Identify which cell holds the provided text, then report its [x, y] central coordinate. 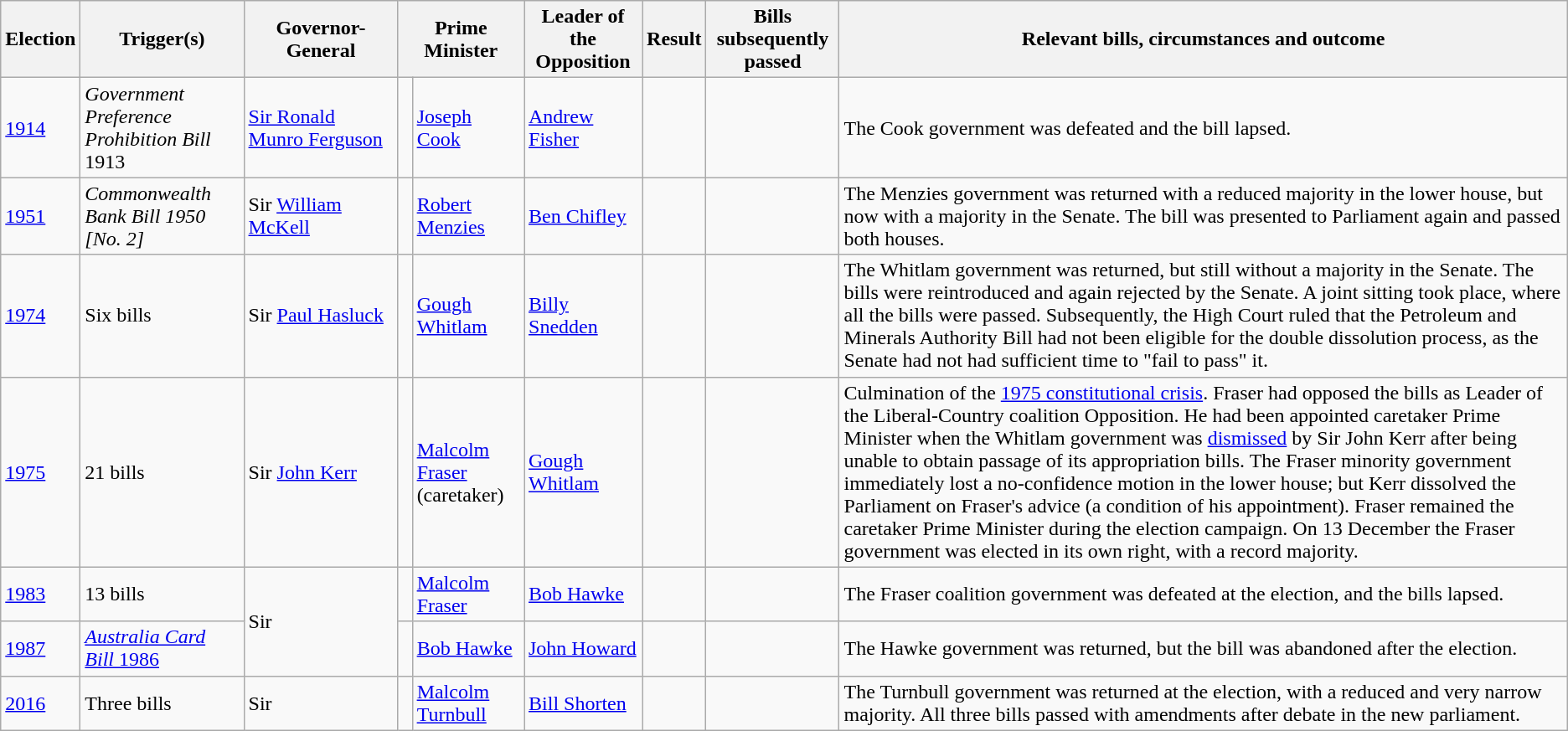
Leader of the Opposition [583, 39]
21 bills [162, 472]
The Cook government was defeated and the bill lapsed. [1203, 127]
Malcolm Fraser [467, 595]
Bills subsequently passed [772, 39]
1914 [40, 127]
1987 [40, 648]
1974 [40, 316]
1951 [40, 216]
Robert Menzies [467, 216]
1983 [40, 595]
2016 [40, 703]
Sir Ronald Munro Ferguson [321, 127]
The Hawke government was returned, but the bill was abandoned after the election. [1203, 648]
Result [674, 39]
Bill Shorten [583, 703]
Election [40, 39]
Government Preference Prohibition Bill 1913 [162, 127]
Three bills [162, 703]
The Fraser coalition government was defeated at the election, and the bills lapsed. [1203, 595]
John Howard [583, 648]
13 bills [162, 595]
Malcolm Turnbull [467, 703]
Ben Chifley [583, 216]
Commonwealth Bank Bill 1950 [No. 2] [162, 216]
Prime Minister [461, 39]
Sir John Kerr [321, 472]
Relevant bills, circumstances and outcome [1203, 39]
Trigger(s) [162, 39]
1975 [40, 472]
Sir Paul Hasluck [321, 316]
Joseph Cook [467, 127]
Six bills [162, 316]
Australia Card Bill 1986 [162, 648]
Billy Snedden [583, 316]
Andrew Fisher [583, 127]
Sir William McKell [321, 216]
Malcolm Fraser (caretaker) [467, 472]
Governor-General [321, 39]
